From the cell containing the given text, extract its center point as (x, y) coordinate. 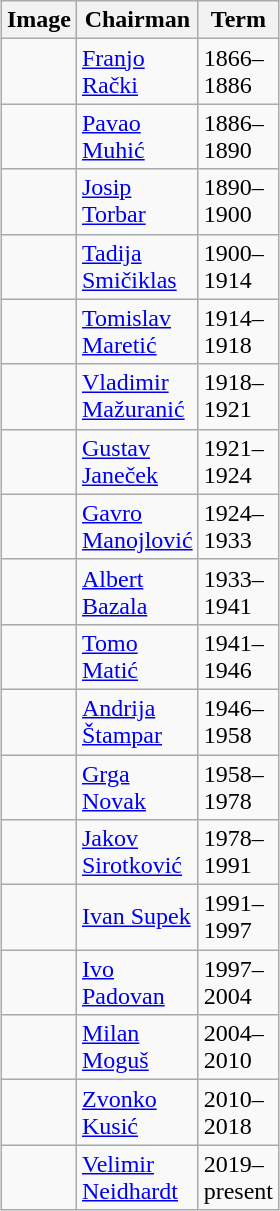
1866–1886 (238, 72)
Zvonko Kusić (137, 1112)
1958–1978 (238, 786)
Pavao Muhić (137, 136)
1991–1997 (238, 918)
Milan Moguš (137, 1048)
Tomislav Maretić (137, 332)
1900–1914 (238, 266)
Vladimir Mažuranić (137, 396)
1918–1921 (238, 396)
Josip Torbar (137, 202)
Tomo Matić (137, 656)
2004–2010 (238, 1048)
Gustav Janeček (137, 462)
Image (38, 20)
Velimir Neidhardt (137, 1178)
Ivo Padovan (137, 982)
1921–1924 (238, 462)
1890–1900 (238, 202)
Albert Bazala (137, 592)
Gavro Manojlović (137, 526)
2019–present (238, 1178)
Andrija Štampar (137, 722)
1978–1991 (238, 852)
1997–2004 (238, 982)
Tadija Smičiklas (137, 266)
Ivan Supek (137, 918)
Franjo Rački (137, 72)
Grga Novak (137, 786)
1933–1941 (238, 592)
1924–1933 (238, 526)
1941–1946 (238, 656)
Term (238, 20)
1914–1918 (238, 332)
Jakov Sirotković (137, 852)
Chairman (137, 20)
1886–1890 (238, 136)
1946–1958 (238, 722)
2010–2018 (238, 1112)
